Detect which cell encompasses the target text, then output its (x, y) center coordinate. 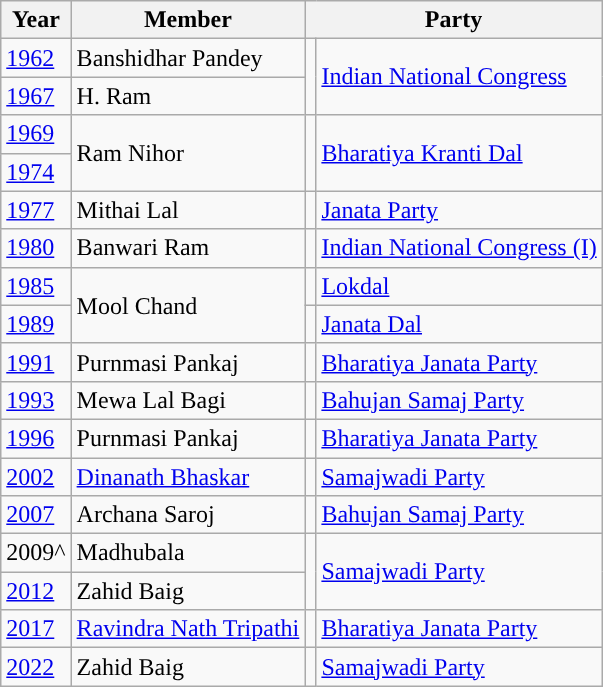
H. Ram (188, 96)
Dinanath Bhaskar (188, 477)
1989 (36, 324)
Member (188, 20)
1985 (36, 286)
2017 (36, 629)
Year (36, 20)
Madhubala (188, 553)
1980 (36, 248)
2009^ (36, 553)
Archana Saroj (188, 515)
Party (454, 20)
Janata Dal (459, 324)
Ravindra Nath Tripathi (188, 629)
Banshidhar Pandey (188, 58)
Banwari Ram (188, 248)
Ram Nihor (188, 153)
1969 (36, 134)
1974 (36, 172)
1977 (36, 210)
Janata Party (459, 210)
1996 (36, 438)
Lokdal (459, 286)
2022 (36, 667)
1962 (36, 58)
2002 (36, 477)
Mool Chand (188, 305)
Indian National Congress (I) (459, 248)
Indian National Congress (459, 77)
1991 (36, 362)
1967 (36, 96)
Bharatiya Kranti Dal (459, 153)
Mithai Lal (188, 210)
2007 (36, 515)
1993 (36, 400)
2012 (36, 591)
Mewa Lal Bagi (188, 400)
